Determine the [x, y] coordinate at the center of the cell enclosing the given text.  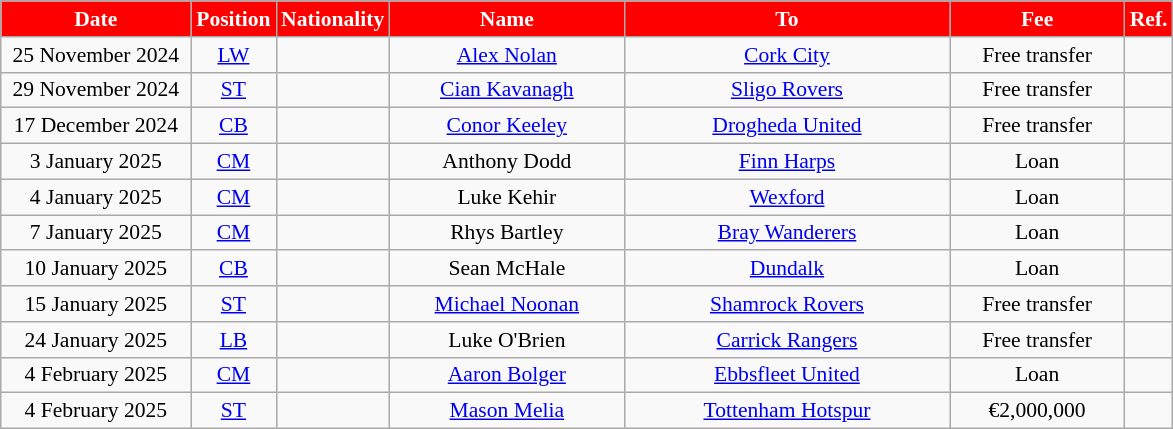
25 November 2024 [96, 55]
7 January 2025 [96, 233]
Michael Noonan [506, 304]
Luke O'Brien [506, 340]
24 January 2025 [96, 340]
Conor Keeley [506, 126]
Carrick Rangers [786, 340]
3 January 2025 [96, 162]
Alex Nolan [506, 55]
Sean McHale [506, 269]
15 January 2025 [96, 304]
Wexford [786, 197]
Name [506, 19]
Nationality [332, 19]
Anthony Dodd [506, 162]
Dundalk [786, 269]
Cian Kavanagh [506, 90]
Shamrock Rovers [786, 304]
4 January 2025 [96, 197]
Cork City [786, 55]
Date [96, 19]
Mason Melia [506, 411]
Ebbsfleet United [786, 375]
Drogheda United [786, 126]
LW [234, 55]
10 January 2025 [96, 269]
€2,000,000 [1038, 411]
17 December 2024 [96, 126]
Tottenham Hotspur [786, 411]
Aaron Bolger [506, 375]
Finn Harps [786, 162]
Sligo Rovers [786, 90]
LB [234, 340]
Ref. [1149, 19]
Bray Wanderers [786, 233]
Luke Kehir [506, 197]
Position [234, 19]
Fee [1038, 19]
To [786, 19]
Rhys Bartley [506, 233]
29 November 2024 [96, 90]
